Output the (X, Y) coordinate of the center of the cell containing the given text.  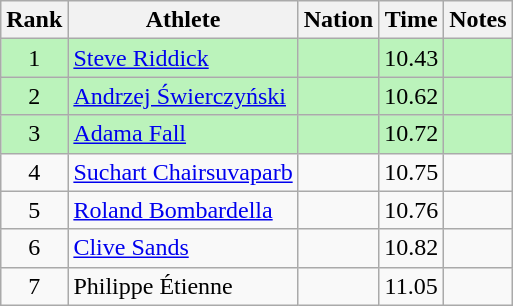
Adama Fall (183, 134)
Rank (34, 20)
4 (34, 172)
Steve Riddick (183, 58)
Suchart Chairsuvaparb (183, 172)
7 (34, 286)
Nation (338, 20)
2 (34, 96)
10.82 (412, 248)
Roland Bombardella (183, 210)
10.76 (412, 210)
Philippe Étienne (183, 286)
10.43 (412, 58)
1 (34, 58)
3 (34, 134)
6 (34, 248)
5 (34, 210)
Andrzej Świerczyński (183, 96)
Time (412, 20)
Clive Sands (183, 248)
Athlete (183, 20)
10.62 (412, 96)
10.72 (412, 134)
11.05 (412, 286)
Notes (478, 20)
10.75 (412, 172)
